Capture the cell that displays the provided text and extract its (x, y) central coordinate. 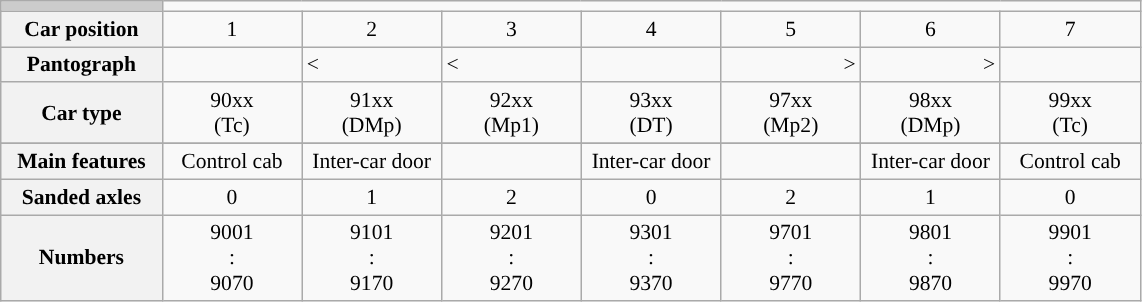
9901:9970 (1070, 258)
5 (791, 29)
91xx(DMp) (372, 114)
7 (1070, 29)
Numbers (82, 258)
90xx(Tc) (232, 114)
9101:9170 (372, 258)
9701:9770 (791, 258)
6 (931, 29)
9301:9370 (651, 258)
9001:9070 (232, 258)
9201:9270 (511, 258)
98xx(DMp) (931, 114)
97xx(Mp2) (791, 114)
99xx(Tc) (1070, 114)
Main features (82, 162)
Car position (82, 29)
3 (511, 29)
93xx(DT) (651, 114)
4 (651, 29)
Car type (82, 114)
Sanded axles (82, 197)
92xx(Mp1) (511, 114)
Pantograph (82, 65)
9801:9870 (931, 258)
